Capture the cell that displays the provided text and extract its (x, y) central coordinate. 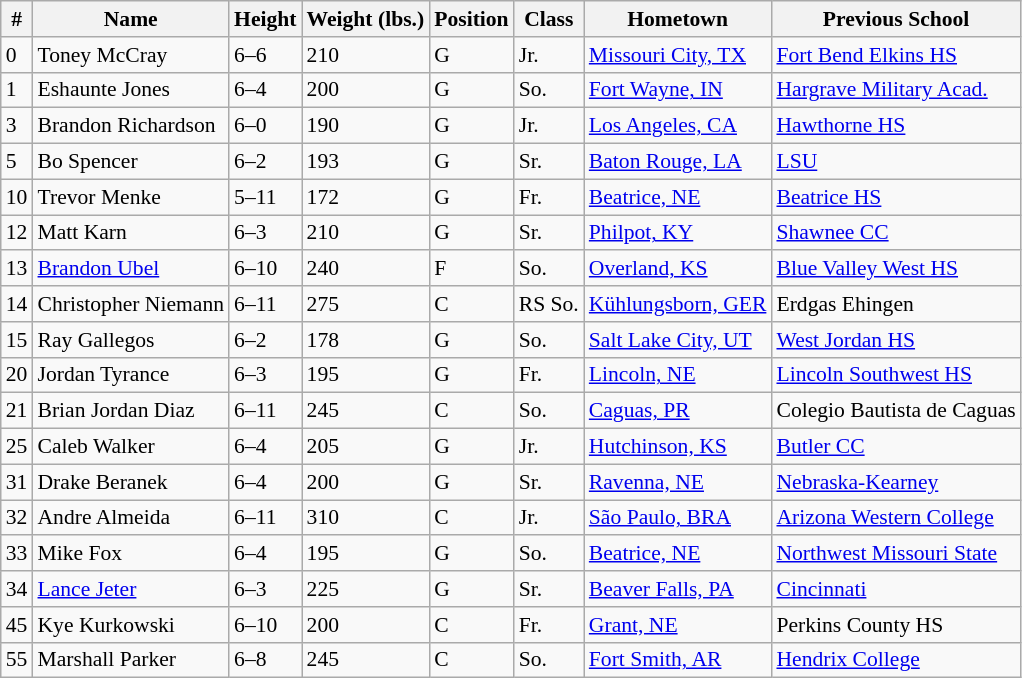
Matt Karn (130, 233)
Shawnee CC (896, 233)
0 (17, 55)
Drake Beranek (130, 482)
10 (17, 197)
Arizona Western College (896, 518)
240 (366, 269)
Grant, NE (678, 625)
Brian Jordan Diaz (130, 411)
Marshall Parker (130, 660)
Hargrave Military Acad. (896, 90)
190 (366, 126)
Erdgas Ehingen (896, 304)
Class (549, 19)
Lance Jeter (130, 589)
Blue Valley West HS (896, 269)
RS So. (549, 304)
Position (471, 19)
55 (17, 660)
Height (265, 19)
Kühlungsborn, GER (678, 304)
Overland, KS (678, 269)
Northwest Missouri State (896, 554)
33 (17, 554)
LSU (896, 162)
275 (366, 304)
Jordan Tyrance (130, 375)
193 (366, 162)
Bo Spencer (130, 162)
# (17, 19)
Caguas, PR (678, 411)
Fort Wayne, IN (678, 90)
Fort Smith, AR (678, 660)
5–11 (265, 197)
34 (17, 589)
31 (17, 482)
32 (17, 518)
6–6 (265, 55)
Beatrice HS (896, 197)
Colegio Bautista de Caguas (896, 411)
Philpot, KY (678, 233)
15 (17, 340)
Ray Gallegos (130, 340)
Eshaunte Jones (130, 90)
6–0 (265, 126)
Previous School (896, 19)
Beaver Falls, PA (678, 589)
Hutchinson, KS (678, 447)
Lincoln, NE (678, 375)
Trevor Menke (130, 197)
São Paulo, BRA (678, 518)
Lincoln Southwest HS (896, 375)
Los Angeles, CA (678, 126)
3 (17, 126)
Nebraska-Kearney (896, 482)
Salt Lake City, UT (678, 340)
Andre Almeida (130, 518)
Toney McCray (130, 55)
25 (17, 447)
Mike Fox (130, 554)
Brandon Ubel (130, 269)
Fort Bend Elkins HS (896, 55)
1 (17, 90)
Weight (lbs.) (366, 19)
Christopher Niemann (130, 304)
Ravenna, NE (678, 482)
Perkins County HS (896, 625)
14 (17, 304)
21 (17, 411)
20 (17, 375)
West Jordan HS (896, 340)
6–8 (265, 660)
225 (366, 589)
13 (17, 269)
Hometown (678, 19)
172 (366, 197)
Hawthorne HS (896, 126)
F (471, 269)
Brandon Richardson (130, 126)
Kye Kurkowski (130, 625)
Butler CC (896, 447)
Hendrix College (896, 660)
Cincinnati (896, 589)
310 (366, 518)
Name (130, 19)
12 (17, 233)
205 (366, 447)
Caleb Walker (130, 447)
178 (366, 340)
Missouri City, TX (678, 55)
45 (17, 625)
Baton Rouge, LA (678, 162)
5 (17, 162)
